Search for the cell housing the specified text and yield its (x, y) center coordinate. 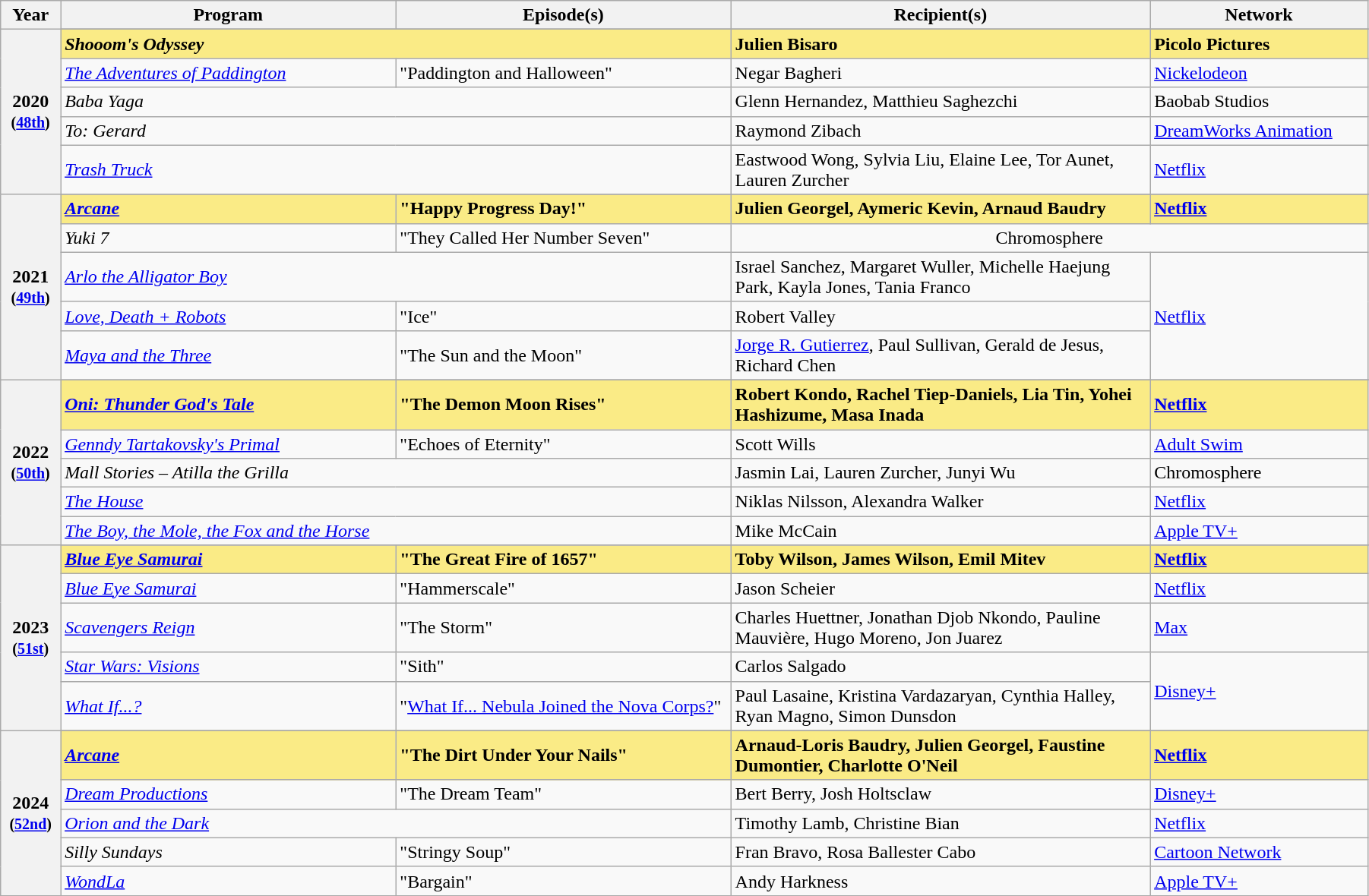
Max (1260, 627)
Dream Productions (228, 794)
Cartoon Network (1260, 852)
Jasmin Lai, Lauren Zurcher, Junyi Wu (941, 473)
Paul Lasaine, Kristina Vardazaryan, Cynthia Halley, Ryan Magno, Simon Dunsdon (941, 706)
Andy Harkness (941, 881)
"Stringy Soup" (564, 852)
Julien Georgel, Aymeric Kevin, Arnaud Baudry (941, 209)
2021 (49th) (30, 287)
Orion and the Dark (396, 823)
The House (396, 502)
Raymond Zibach (941, 131)
Eastwood Wong, Sylvia Liu, Elaine Lee, Tor Aunet, Lauren Zurcher (941, 170)
"Sith" (564, 667)
Negar Bagheri (941, 73)
Carlos Salgado (941, 667)
2022 (50th) (30, 462)
Robert Valley (941, 316)
Robert Kondo, Rachel Tiep-Daniels, Lia Tin, Yohei Hashizume, Masa Inada (941, 404)
"Echoes of Eternity" (564, 444)
Baba Yaga (396, 102)
Julien Bisaro (941, 44)
Baobab Studios (1260, 102)
Network (1260, 15)
Arnaud-Loris Baudry, Julien Georgel, Faustine Dumontier, Charlotte O'Neil (941, 755)
2020 (48th) (30, 112)
Nickelodeon (1260, 73)
Trash Truck (396, 170)
Scott Wills (941, 444)
Recipient(s) (941, 15)
Jason Scheier (941, 588)
"Bargain" (564, 881)
2023 (51st) (30, 638)
"Happy Progress Day!" (564, 209)
WondLa (228, 881)
Mall Stories – Atilla the Grilla (396, 473)
Episode(s) (564, 15)
"The Demon Moon Rises" (564, 404)
"What If... Nebula Joined the Nova Corps?" (564, 706)
To: Gerard (396, 131)
Fran Bravo, Rosa Ballester Cabo (941, 852)
Jorge R. Gutierrez, Paul Sullivan, Gerald de Jesus, Richard Chen (941, 355)
Star Wars: Visions (228, 667)
Bert Berry, Josh Holtsclaw (941, 794)
Arlo the Alligator Boy (396, 276)
Charles Huettner, Jonathan Djob Nkondo, Pauline Mauvière, Hugo Moreno, Jon Juarez (941, 627)
"The Great Fire of 1657" (564, 560)
2024 (52nd) (30, 812)
"The Sun and the Moon" (564, 355)
What If...? (228, 706)
Maya and the Three (228, 355)
Yuki 7 (228, 238)
Niklas Nilsson, Alexandra Walker (941, 502)
Timothy Lamb, Christine Bian (941, 823)
"Hammerscale" (564, 588)
Year (30, 15)
Love, Death + Robots (228, 316)
DreamWorks Animation (1260, 131)
Program (228, 15)
Oni: Thunder God's Tale (228, 404)
"The Dream Team" (564, 794)
Silly Sundays (228, 852)
Glenn Hernandez, Matthieu Saghezchi (941, 102)
"Ice" (564, 316)
Picolo Pictures (1260, 44)
"The Storm" (564, 627)
The Boy, the Mole, the Fox and the Horse (396, 531)
Shooom's Odyssey (396, 44)
The Adventures of Paddington (228, 73)
Israel Sanchez, Margaret Wuller, Michelle Haejung Park, Kayla Jones, Tania Franco (941, 276)
Genndy Tartakovsky's Primal (228, 444)
"Paddington and Halloween" (564, 73)
Toby Wilson, James Wilson, Emil Mitev (941, 560)
"They Called Her Number Seven" (564, 238)
Mike McCain (941, 531)
Adult Swim (1260, 444)
Scavengers Reign (228, 627)
"The Dirt Under Your Nails" (564, 755)
